Scan for the cell matching the given text and deliver its (X, Y) coordinate at center. 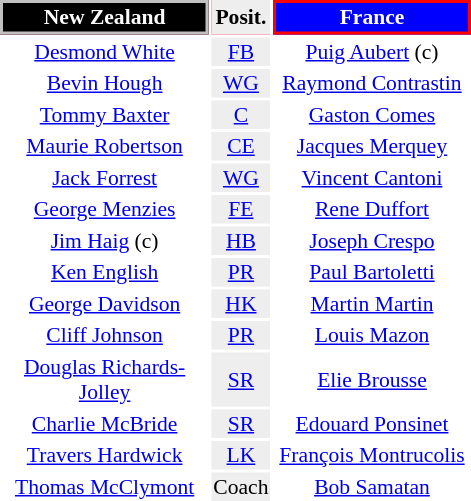
Coach (241, 486)
Douglas Richards-Jolley (104, 379)
Louis Mazon (372, 335)
Elie Brousse (372, 379)
Vincent Cantoni (372, 178)
Paul Bartoletti (372, 272)
Ken English (104, 272)
Maurie Robertson (104, 146)
Thomas McClymont (104, 486)
HK (241, 304)
France (372, 17)
Gaston Comes (372, 114)
LK (241, 455)
Bevin Hough (104, 83)
George Menzies (104, 209)
Jim Haig (c) (104, 240)
C (241, 114)
Bob Samatan (372, 486)
FE (241, 209)
Desmond White (104, 52)
Jacques Merquey (372, 146)
Posit. (241, 17)
Puig Aubert (c) (372, 52)
FB (241, 52)
François Montrucolis (372, 455)
Martin Martin (372, 304)
CE (241, 146)
Charlie McBride (104, 424)
HB (241, 240)
George Davidson (104, 304)
Edouard Ponsinet (372, 424)
Raymond Contrastin (372, 83)
Joseph Crespo (372, 240)
Jack Forrest (104, 178)
Rene Duffort (372, 209)
New Zealand (104, 17)
Travers Hardwick (104, 455)
Tommy Baxter (104, 114)
Cliff Johnson (104, 335)
